Return the (x, y) coordinate for the center point of the cell that contains the specified text.  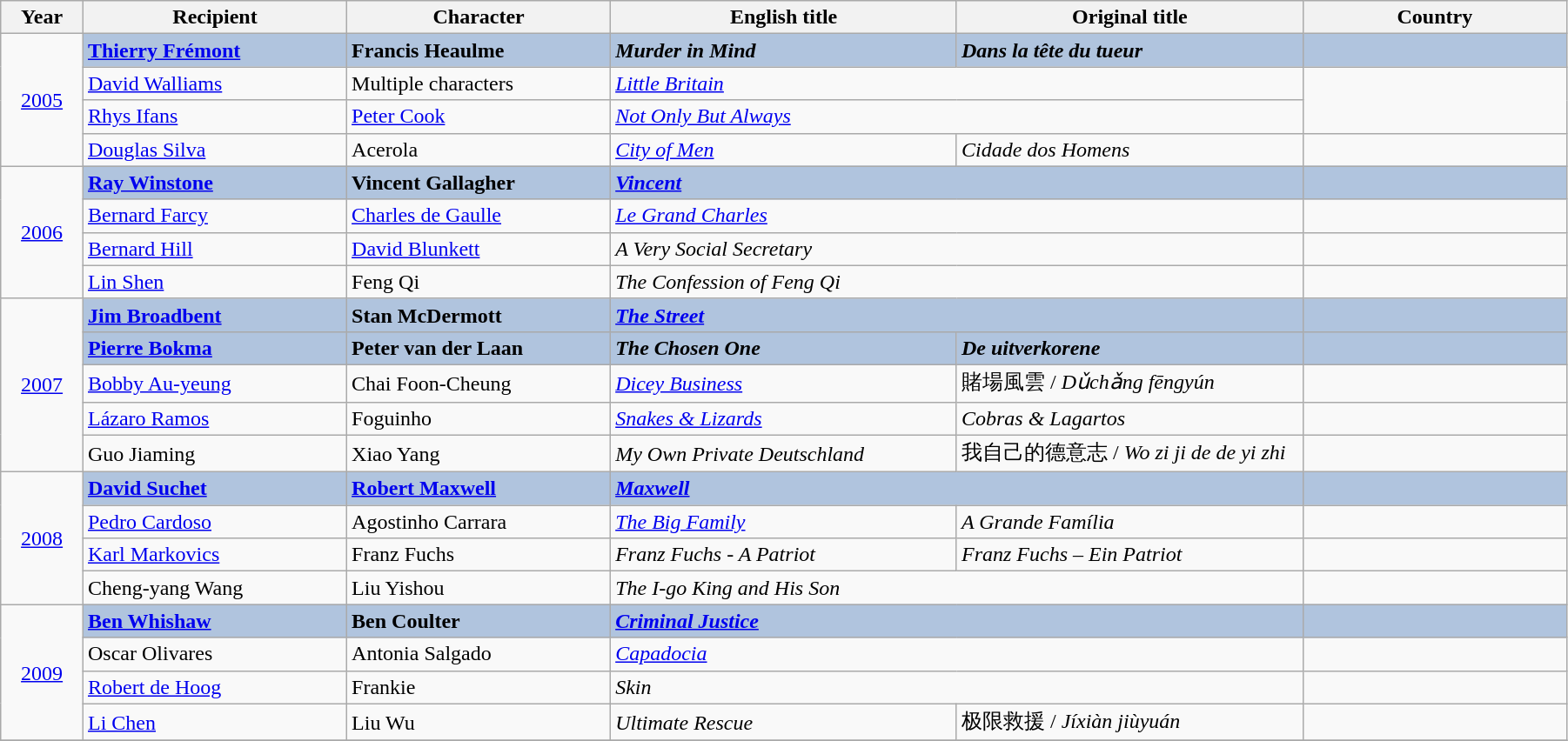
The Confession of Feng Qi (957, 282)
The Chosen One (784, 348)
Lázaro Ramos (214, 418)
Franz Fuchs – Ein Patriot (1129, 555)
Rhys Ifans (214, 117)
Charles de Gaulle (479, 216)
Xiao Yang (479, 454)
Dans la tête du tueur (1129, 50)
Le Grand Charles (957, 216)
Country (1434, 17)
Maxwell (957, 489)
Character (479, 17)
2007 (42, 384)
Lin Shen (214, 282)
Foguinho (479, 418)
Frankie (479, 687)
Franz Fuchs (479, 555)
Vincent Gallagher (479, 183)
Francis Heaulme (479, 50)
My Own Private Deutschland (784, 454)
Liu Wu (479, 722)
Criminal Justice (957, 621)
Cheng-yang Wang (214, 588)
City of Men (784, 150)
Bernard Hill (214, 249)
Karl Markovics (214, 555)
Snakes & Lizards (784, 418)
Cidade dos Homens (1129, 150)
Ben Coulter (479, 621)
Vincent (957, 183)
賭場風雲 / Dǔchǎng fēngyún (1129, 383)
Guo Jiaming (214, 454)
Peter van der Laan (479, 348)
2005 (42, 100)
极限救援 / Jíxiàn jiùyuán (1129, 722)
2008 (42, 538)
Murder in Mind (784, 50)
Ray Winstone (214, 183)
Cobras & Lagartos (1129, 418)
Chai Foon-Cheung (479, 383)
Jim Broadbent (214, 315)
A Very Social Secretary (957, 249)
2009 (42, 673)
Ben Whishaw (214, 621)
Robert de Hoog (214, 687)
Stan McDermott (479, 315)
Pierre Bokma (214, 348)
David Blunkett (479, 249)
Agostinho Carrara (479, 522)
2006 (42, 232)
Feng Qi (479, 282)
English title (784, 17)
Franz Fuchs - A Patriot (784, 555)
Recipient (214, 17)
Little Britain (957, 83)
David Suchet (214, 489)
Not Only But Always (957, 117)
Acerola (479, 150)
Capadocia (957, 654)
Thierry Frémont (214, 50)
A Grande Família (1129, 522)
Antonia Salgado (479, 654)
Bernard Farcy (214, 216)
The Big Family (784, 522)
Peter Cook (479, 117)
Bobby Au-yeung (214, 383)
Pedro Cardoso (214, 522)
David Walliams (214, 83)
Dicey Business (784, 383)
De uitverkorene (1129, 348)
Oscar Olivares (214, 654)
The I-go King and His Son (957, 588)
Ultimate Rescue (784, 722)
Original title (1129, 17)
Year (42, 17)
Douglas Silva (214, 150)
Multiple characters (479, 83)
Robert Maxwell (479, 489)
Li Chen (214, 722)
我自己的德意志 / Wo zi ji de de yi zhi (1129, 454)
The Street (957, 315)
Skin (957, 687)
Liu Yishou (479, 588)
